Capture the cell that displays the provided text and extract its (X, Y) central coordinate. 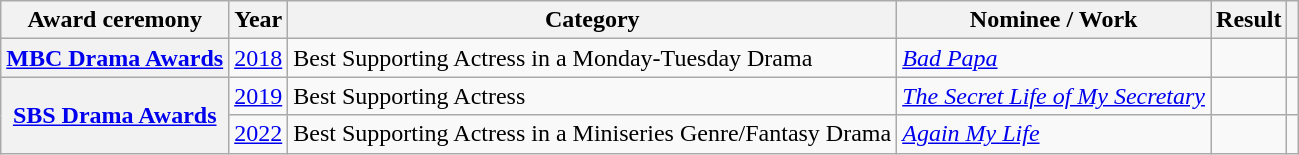
2018 (258, 58)
2022 (258, 134)
Best Supporting Actress in a Miniseries Genre/Fantasy Drama (592, 134)
Nominee / Work (1054, 20)
Bad Papa (1054, 58)
Best Supporting Actress in a Monday-Tuesday Drama (592, 58)
MBC Drama Awards (115, 58)
The Secret Life of My Secretary (1054, 96)
Result (1249, 20)
Award ceremony (115, 20)
Again My Life (1054, 134)
Best Supporting Actress (592, 96)
Category (592, 20)
SBS Drama Awards (115, 115)
2019 (258, 96)
Year (258, 20)
